Capture the cell that displays the provided text and extract its (X, Y) central coordinate. 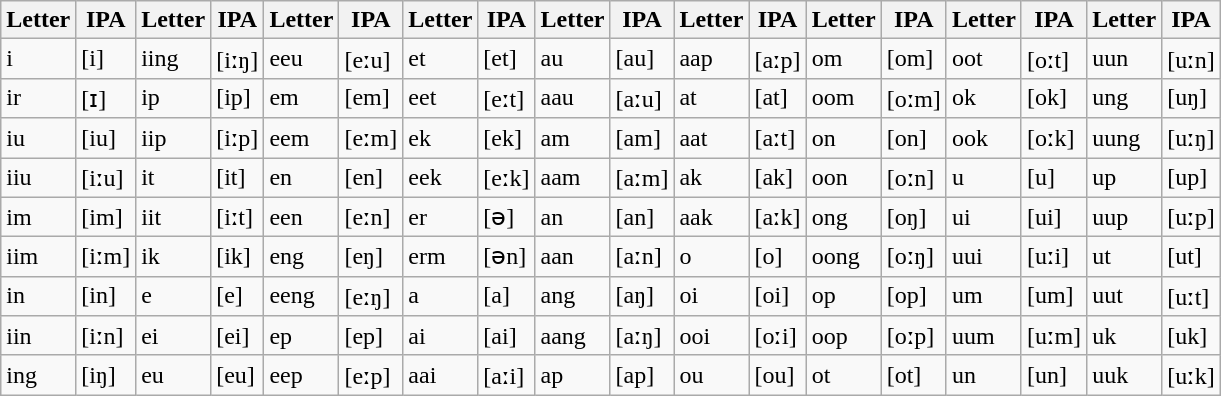
ot (844, 375)
[it] (238, 178)
[iːn] (106, 336)
[aːt] (778, 138)
ap (572, 375)
[eːp] (371, 375)
[iŋ] (106, 375)
iin (38, 336)
iit (174, 217)
ong (844, 217)
[u] (1054, 178)
[a] (506, 296)
ook (984, 138)
[et] (506, 59)
[iu] (106, 138)
eeu (302, 59)
[eːŋ] (371, 296)
[ep] (371, 336)
[an] (642, 217)
iing (174, 59)
[aːp] (778, 59)
[aːk] (778, 217)
[ou] (778, 375)
eeng (302, 296)
[o] (778, 257)
[ik] (238, 257)
[eːt] (506, 98)
eng (302, 257)
am (572, 138)
[em] (371, 98)
eet (440, 98)
[ip] (238, 98)
oong (844, 257)
[ei] (238, 336)
aau (572, 98)
[oːn] (914, 178)
[iːt] (238, 217)
ir (38, 98)
[ek] (506, 138)
[ai] (506, 336)
[uŋ] (1192, 98)
[eu] (238, 375)
um (984, 296)
at (712, 98)
au (572, 59)
[ən] (506, 257)
ak (712, 178)
[at] (778, 98)
oot (984, 59)
uuk (1124, 375)
[aːŋ] (642, 336)
iu (38, 138)
ooi (712, 336)
aak (712, 217)
[ot] (914, 375)
om (844, 59)
er (440, 217)
e (174, 296)
[iːp] (238, 138)
[on] (914, 138)
iim (38, 257)
[oi] (778, 296)
an (572, 217)
im (38, 217)
uui (984, 257)
em (302, 98)
[oːp] (914, 336)
[ut] (1192, 257)
aap (712, 59)
aan (572, 257)
[op] (914, 296)
[in] (106, 296)
ek (440, 138)
o (712, 257)
[eŋ] (371, 257)
[i] (106, 59)
[uːi] (1054, 257)
[oːŋ] (914, 257)
uk (1124, 336)
[ə] (506, 217)
ep (302, 336)
uut (1124, 296)
ang (572, 296)
[uk] (1192, 336)
ok (984, 98)
[oːi] (778, 336)
[aːi] (506, 375)
[uːm] (1054, 336)
i (38, 59)
[oːt] (1054, 59)
en (302, 178)
[uːk] (1192, 375)
a (440, 296)
[aːu] (642, 98)
[eːn] (371, 217)
oon (844, 178)
ei (174, 336)
[eːu] (371, 59)
eek (440, 178)
[oːk] (1054, 138)
op (844, 296)
un (984, 375)
[un] (1054, 375)
[ap] (642, 375)
[uːp] (1192, 217)
[oŋ] (914, 217)
[aːm] (642, 178)
[iːm] (106, 257)
oop (844, 336)
iip (174, 138)
ing (38, 375)
aang (572, 336)
ou (712, 375)
[uːŋ] (1192, 138)
[ui] (1054, 217)
[um] (1054, 296)
aat (712, 138)
iiu (38, 178)
up (1124, 178)
uun (1124, 59)
[uːt] (1192, 296)
[au] (642, 59)
[om] (914, 59)
[ok] (1054, 98)
ui (984, 217)
[eːm] (371, 138)
et (440, 59)
[aːn] (642, 257)
[e] (238, 296)
ung (1124, 98)
uum (984, 336)
in (38, 296)
on (844, 138)
uup (1124, 217)
[ɪ] (106, 98)
ik (174, 257)
een (302, 217)
aam (572, 178)
oom (844, 98)
it (174, 178)
[iːu] (106, 178)
[ak] (778, 178)
[iːŋ] (238, 59)
[im] (106, 217)
ai (440, 336)
eem (302, 138)
[am] (642, 138)
[aŋ] (642, 296)
[eːk] (506, 178)
uung (1124, 138)
u (984, 178)
[up] (1192, 178)
erm (440, 257)
eep (302, 375)
[uːn] (1192, 59)
[oːm] (914, 98)
eu (174, 375)
aai (440, 375)
[en] (371, 178)
oi (712, 296)
ip (174, 98)
ut (1124, 257)
